Detect which cell encompasses the target text, then output its (X, Y) center coordinate. 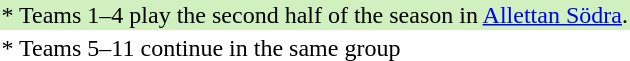
* Teams 1–4 play the second half of the season in Allettan Södra. (314, 15)
